Find where the given text appears and provide that cell's center as [x, y] coordinate. 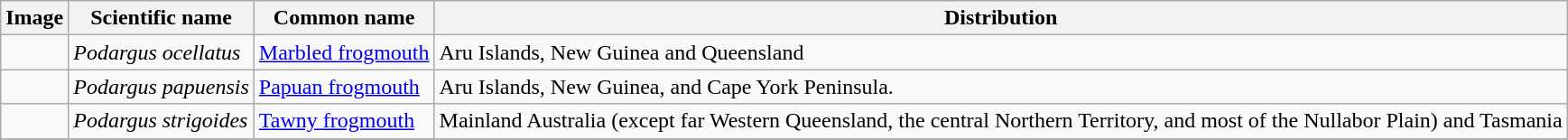
Papuan frogmouth [344, 87]
Podargus ocellatus [162, 52]
Podargus strigoides [162, 121]
Image [34, 18]
Distribution [1000, 18]
Scientific name [162, 18]
Tawny frogmouth [344, 121]
Podargus papuensis [162, 87]
Aru Islands, New Guinea and Queensland [1000, 52]
Marbled frogmouth [344, 52]
Aru Islands, New Guinea, and Cape York Peninsula. [1000, 87]
Mainland Australia (except far Western Queensland, the central Northern Territory, and most of the Nullabor Plain) and Tasmania [1000, 121]
Common name [344, 18]
